Detect which cell encompasses the target text, then output its [X, Y] center coordinate. 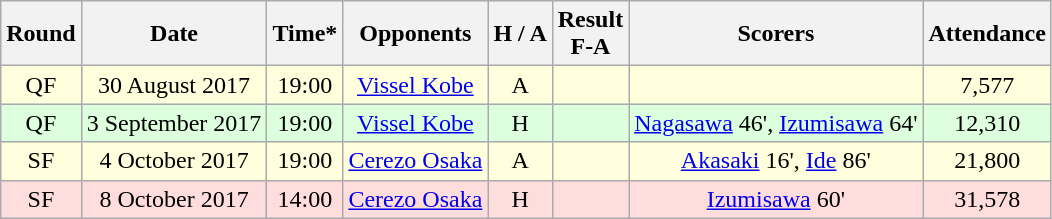
Attendance [987, 34]
Scorers [776, 34]
21,800 [987, 161]
7,577 [987, 85]
31,578 [987, 199]
12,310 [987, 123]
30 August 2017 [174, 85]
Opponents [416, 34]
Akasaki 16', Ide 86' [776, 161]
3 September 2017 [174, 123]
14:00 [305, 199]
H / A [520, 34]
4 October 2017 [174, 161]
8 October 2017 [174, 199]
ResultF-A [590, 34]
Round [41, 34]
Nagasawa 46', Izumisawa 64' [776, 123]
Izumisawa 60' [776, 199]
Date [174, 34]
Time* [305, 34]
